Extract the [X, Y] coordinate from the center of the cell holding the provided text.  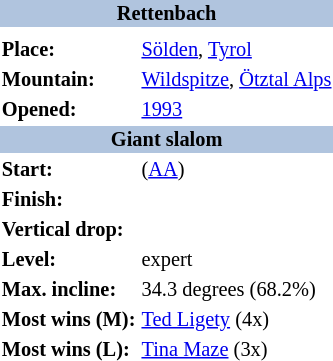
Ted Ligety (4x) [236, 320]
Start: [68, 170]
Place: [68, 50]
Opened: [68, 110]
Vertical drop: [68, 230]
1993 [236, 110]
Finish: [68, 200]
Sölden, Tyrol [236, 50]
(AA) [236, 170]
Max. incline: [68, 290]
Rettenbach [166, 14]
Mountain: [68, 80]
34.3 degrees (68.2%) [236, 290]
Wildspitze, Ötztal Alps [236, 80]
Most wins (M): [68, 320]
Level: [68, 260]
Giant slalom [166, 140]
expert [236, 260]
